For the text-containing cell, return its midpoint in (X, Y) coordinate format. 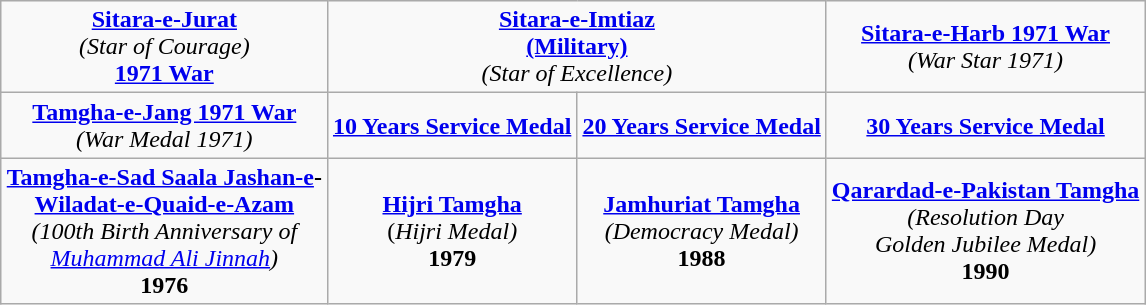
Sitara-e-Jurat(Star of Courage)1971 War (164, 47)
Qarardad-e-Pakistan Tamgha(Resolution DayGolden Jubilee Medal)1990 (985, 231)
Sitara-e-Harb 1971 War(War Star 1971) (985, 47)
Sitara-e-Imtiaz(Military)(Star of Excellence) (576, 47)
20 Years Service Medal (702, 126)
30 Years Service Medal (985, 126)
10 Years Service Medal (452, 126)
Tamgha-e-Sad Saala Jashan-e-Wiladat-e-Quaid-e-Azam(100th Birth Anniversary ofMuhammad Ali Jinnah)1976 (164, 231)
Tamgha-e-Jang 1971 War(War Medal 1971) (164, 126)
Jamhuriat Tamgha(Democracy Medal)1988 (702, 231)
Hijri Tamgha(Hijri Medal)1979 (452, 231)
